Determine the (X, Y) coordinate at the center of the cell enclosing the given text.  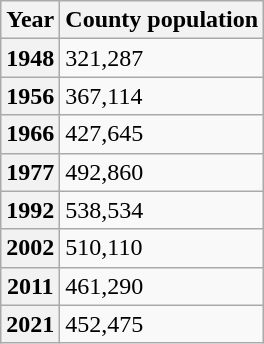
321,287 (162, 58)
452,475 (162, 324)
2021 (30, 324)
538,534 (162, 210)
1966 (30, 134)
County population (162, 20)
510,110 (162, 248)
1977 (30, 172)
2011 (30, 286)
367,114 (162, 96)
492,860 (162, 172)
1992 (30, 210)
461,290 (162, 286)
427,645 (162, 134)
Year (30, 20)
2002 (30, 248)
1948 (30, 58)
1956 (30, 96)
